Return (X, Y) of the center of cell containing provided text 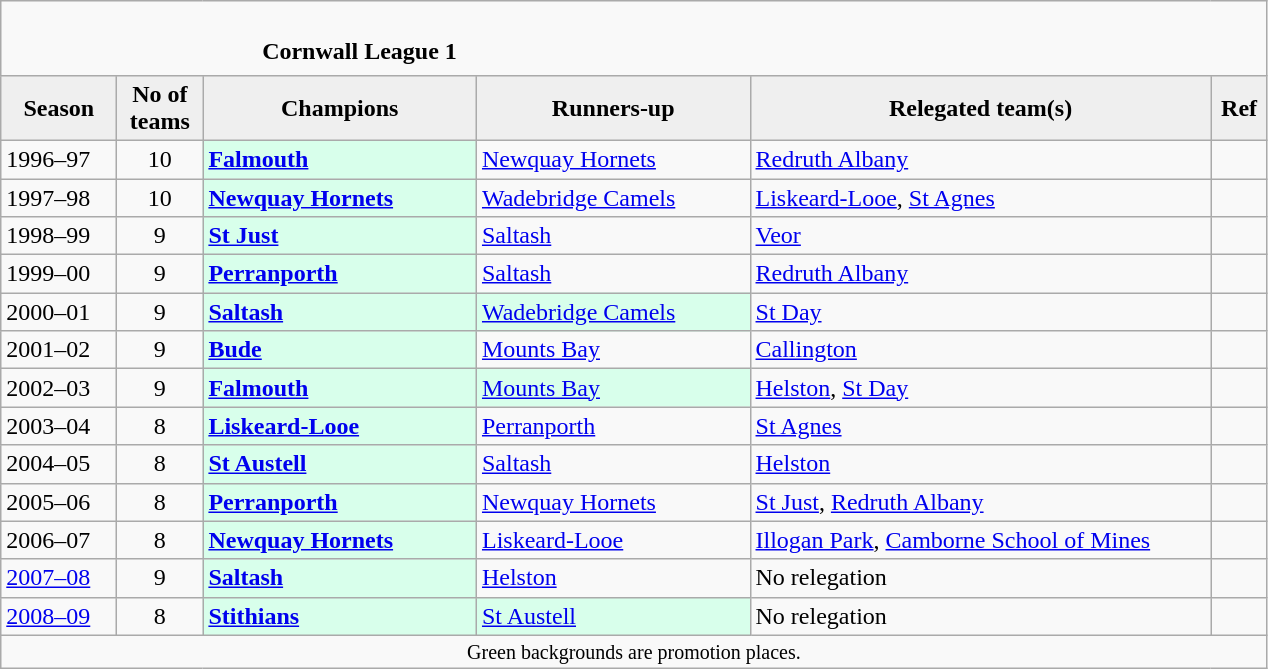
Illogan Park, Camborne School of Mines (980, 540)
Bude (340, 350)
Stithians (340, 616)
Helston, St Day (980, 388)
2005–06 (59, 502)
Ref (1239, 108)
2000–01 (59, 312)
2004–05 (59, 464)
Relegated team(s) (980, 108)
1998–99 (59, 236)
St Day (980, 312)
Liskeard-Looe, St Agnes (980, 197)
2008–09 (59, 616)
2007–08 (59, 578)
No of teams (160, 108)
1997–98 (59, 197)
St Just, Redruth Albany (980, 502)
1996–97 (59, 159)
Runners-up (613, 108)
2006–07 (59, 540)
St Agnes (980, 426)
2002–03 (59, 388)
Callington (980, 350)
St Just (340, 236)
Veor (980, 236)
Champions (340, 108)
1999–00 (59, 274)
Season (59, 108)
Green backgrounds are promotion places. (634, 652)
2001–02 (59, 350)
2003–04 (59, 426)
